Detect which cell encompasses the target text, then output its [x, y] center coordinate. 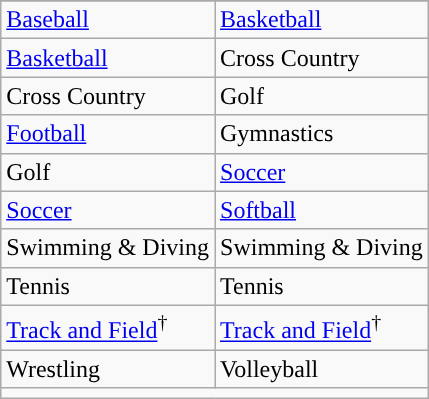
Baseball [108, 20]
Football [108, 134]
Softball [321, 210]
Wrestling [108, 369]
Volleyball [321, 369]
Gymnastics [321, 134]
